Return the [X, Y] coordinate for the center point of the cell that contains the specified text.  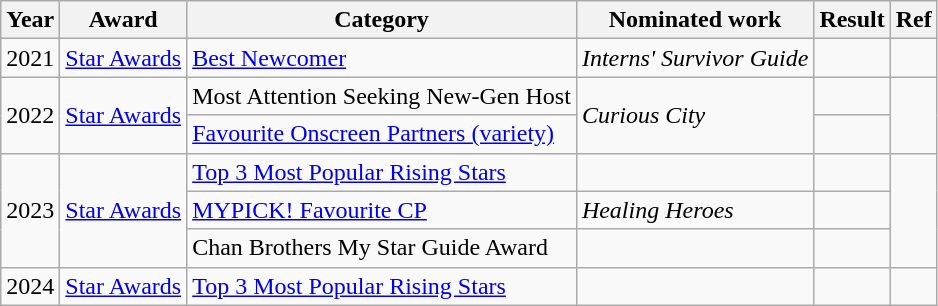
Favourite Onscreen Partners (variety) [382, 134]
2022 [30, 115]
Healing Heroes [694, 210]
MYPICK! Favourite CP [382, 210]
Award [124, 20]
Interns' Survivor Guide [694, 58]
Most Attention Seeking New-Gen Host [382, 96]
2023 [30, 210]
Category [382, 20]
Curious City [694, 115]
2021 [30, 58]
Best Newcomer [382, 58]
2024 [30, 286]
Chan Brothers My Star Guide Award [382, 248]
Nominated work [694, 20]
Year [30, 20]
Ref [914, 20]
Result [852, 20]
